Find where the given text appears and provide that cell's center as [X, Y] coordinate. 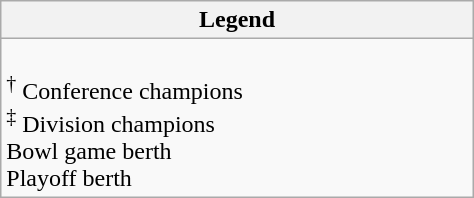
Legend [237, 20]
† Conference champions ‡ Division champions Bowl game berth Playoff berth [237, 118]
